Locate the cell with the specified text and output its [x, y] center coordinate. 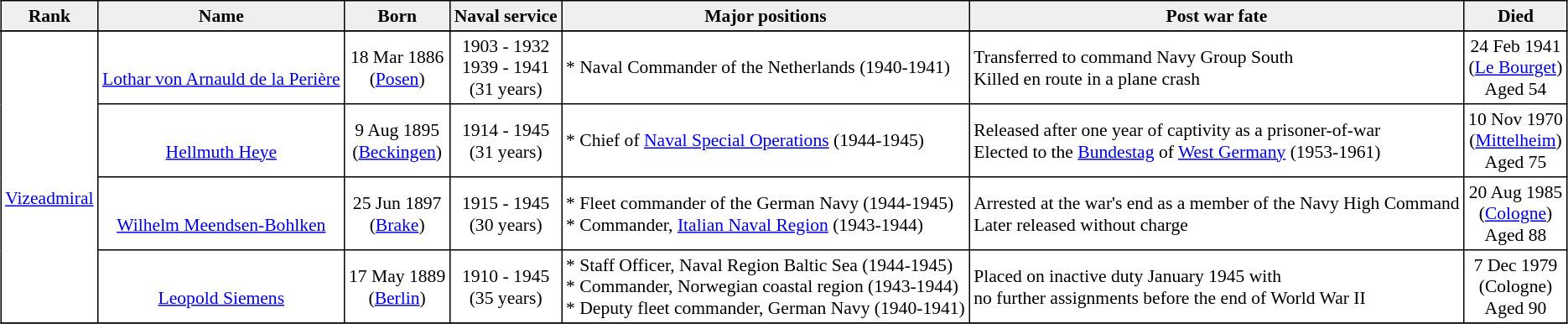
Lothar von Arnauld de la Perière [221, 67]
Died [1516, 16]
Major positions [766, 16]
Vizeadmiral [49, 177]
20 Aug 1985(Cologne)Aged 88 [1516, 213]
Post war fate [1217, 16]
Hellmuth Heye [221, 141]
1910 - 1945(35 years) [505, 287]
Naval service [505, 16]
Placed on inactive duty January 1945 withno further assignments before the end of World War II [1217, 287]
17 May 1889(Berlin) [397, 287]
Rank [49, 16]
1915 - 1945(30 years) [505, 213]
Born [397, 16]
18 Mar 1886(Posen) [397, 67]
Name [221, 16]
* Chief of Naval Special Operations (1944-1945) [766, 141]
* Fleet commander of the German Navy (1944-1945)* Commander, Italian Naval Region (1943-1944) [766, 213]
10 Nov 1970(Mittelheim)Aged 75 [1516, 141]
Transferred to command Navy Group SouthKilled en route in a plane crash [1217, 67]
Released after one year of captivity as a prisoner-of-warElected to the Bundestag of West Germany (1953-1961) [1217, 141]
Wilhelm Meendsen-Bohlken [221, 213]
1903 - 19321939 - 1941(31 years) [505, 67]
7 Dec 1979(Cologne)Aged 90 [1516, 287]
9 Aug 1895(Beckingen) [397, 141]
Arrested at the war's end as a member of the Navy High CommandLater released without charge [1217, 213]
Leopold Siemens [221, 287]
25 Jun 1897(Brake) [397, 213]
* Naval Commander of the Netherlands (1940-1941) [766, 67]
24 Feb 1941(Le Bourget)Aged 54 [1516, 67]
1914 - 1945(31 years) [505, 141]
